From the cell containing the given text, extract its center point as (X, Y) coordinate. 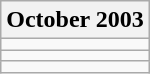
October 2003 (76, 20)
